Capture the cell that displays the provided text and extract its (X, Y) central coordinate. 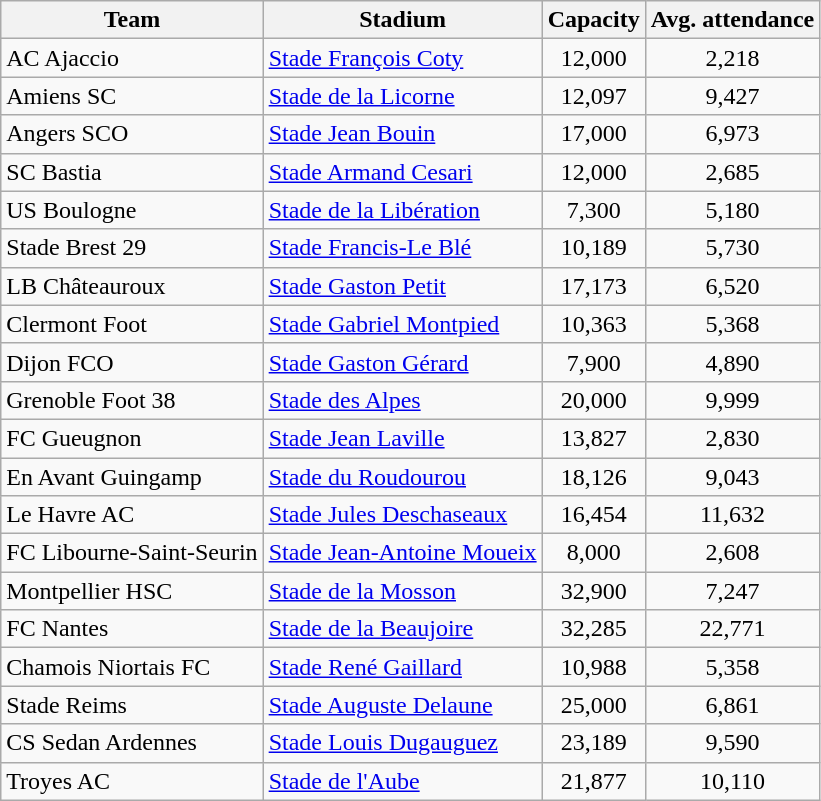
Angers SCO (132, 134)
12,097 (594, 96)
Stade des Alpes (402, 400)
Stadium (402, 20)
Stade de la Mosson (402, 591)
Stade du Roudourou (402, 477)
Troyes AC (132, 781)
Amiens SC (132, 96)
Stade de la Beaujoire (402, 629)
Stade Reims (132, 705)
21,877 (594, 781)
16,454 (594, 515)
Avg. attendance (732, 20)
Capacity (594, 20)
Stade François Coty (402, 58)
Stade Auguste Delaune (402, 705)
11,632 (732, 515)
SC Bastia (132, 172)
9,590 (732, 743)
Clermont Foot (132, 324)
25,000 (594, 705)
10,110 (732, 781)
Stade Jean Laville (402, 438)
US Boulogne (132, 210)
Stade Gabriel Montpied (402, 324)
18,126 (594, 477)
AC Ajaccio (132, 58)
5,358 (732, 667)
Dijon FCO (132, 362)
10,189 (594, 248)
2,830 (732, 438)
Stade Brest 29 (132, 248)
Stade Armand Cesari (402, 172)
9,999 (732, 400)
4,890 (732, 362)
20,000 (594, 400)
En Avant Guingamp (132, 477)
LB Châteauroux (132, 286)
13,827 (594, 438)
6,520 (732, 286)
9,043 (732, 477)
17,173 (594, 286)
Chamois Niortais FC (132, 667)
2,218 (732, 58)
32,285 (594, 629)
Stade Jules Deschaseaux (402, 515)
17,000 (594, 134)
FC Nantes (132, 629)
Stade Gaston Gérard (402, 362)
2,608 (732, 553)
Stade Jean Bouin (402, 134)
FC Gueugnon (132, 438)
5,730 (732, 248)
Stade Louis Dugauguez (402, 743)
6,861 (732, 705)
Stade de l'Aube (402, 781)
Stade René Gaillard (402, 667)
2,685 (732, 172)
23,189 (594, 743)
Stade de la Libération (402, 210)
Stade Jean-Antoine Moueix (402, 553)
Montpellier HSC (132, 591)
22,771 (732, 629)
5,180 (732, 210)
6,973 (732, 134)
7,300 (594, 210)
7,247 (732, 591)
Grenoble Foot 38 (132, 400)
8,000 (594, 553)
FC Libourne-Saint-Seurin (132, 553)
7,900 (594, 362)
CS Sedan Ardennes (132, 743)
5,368 (732, 324)
Team (132, 20)
Stade Gaston Petit (402, 286)
Stade Francis-Le Blé (402, 248)
10,988 (594, 667)
Le Havre AC (132, 515)
9,427 (732, 96)
10,363 (594, 324)
Stade de la Licorne (402, 96)
32,900 (594, 591)
